Identify which cell holds the provided text, then report its [x, y] central coordinate. 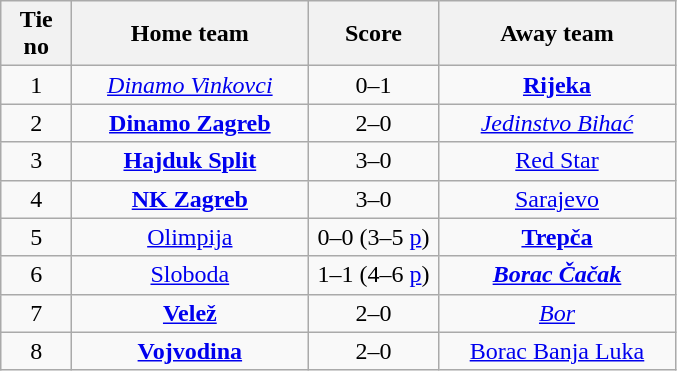
0–0 (3–5 p) [374, 237]
Borac Čačak [557, 275]
8 [36, 351]
Jedinstvo Bihać [557, 123]
Sloboda [190, 275]
Vojvodina [190, 351]
NK Zagreb [190, 199]
Away team [557, 34]
Dinamo Zagreb [190, 123]
0–1 [374, 85]
4 [36, 199]
5 [36, 237]
Dinamo Vinkovci [190, 85]
Sarajevo [557, 199]
Rijeka [557, 85]
Score [374, 34]
7 [36, 313]
Hajduk Split [190, 161]
1–1 (4–6 p) [374, 275]
6 [36, 275]
Tie no [36, 34]
Olimpija [190, 237]
Borac Banja Luka [557, 351]
2 [36, 123]
1 [36, 85]
Red Star [557, 161]
Home team [190, 34]
Velež [190, 313]
Trepča [557, 237]
Bor [557, 313]
3 [36, 161]
